For the text-containing cell, return its midpoint in [x, y] coordinate format. 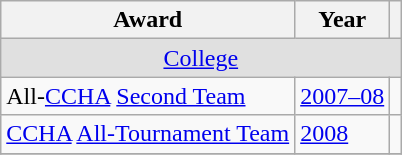
All-CCHA Second Team [148, 96]
Year [342, 20]
2008 [342, 134]
CCHA All-Tournament Team [148, 134]
2007–08 [342, 96]
Award [148, 20]
College [201, 58]
